From the cell containing the given text, extract its center point as [x, y] coordinate. 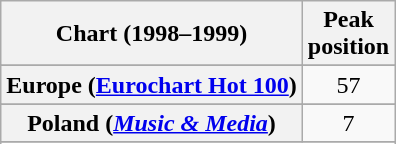
Peakposition [348, 34]
Europe (Eurochart Hot 100) [152, 85]
Chart (1998–1999) [152, 34]
Poland (Music & Media) [152, 123]
7 [348, 123]
57 [348, 85]
